From the cell containing the given text, extract its center point as [x, y] coordinate. 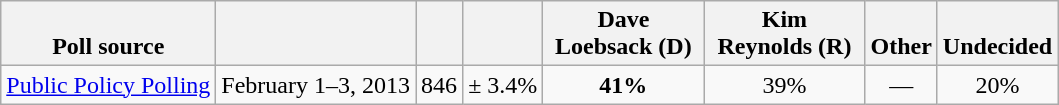
39% [784, 85]
846 [440, 85]
DaveLoebsack (D) [624, 34]
KimReynolds (R) [784, 34]
20% [997, 85]
± 3.4% [503, 85]
Other [901, 34]
February 1–3, 2013 [316, 85]
Public Policy Polling [108, 85]
Undecided [997, 34]
— [901, 85]
41% [624, 85]
Poll source [108, 34]
